Identify which cell holds the provided text, then report its [x, y] central coordinate. 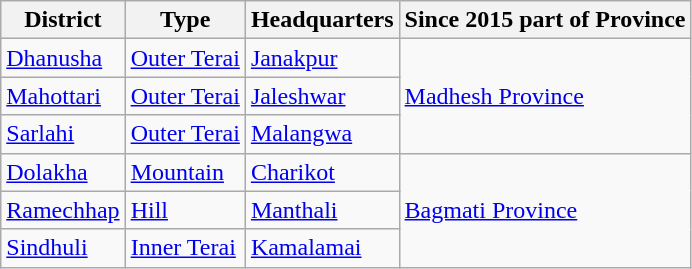
District [63, 20]
Malangwa [322, 134]
Sarlahi [63, 134]
Sindhuli [63, 248]
Inner Terai [185, 248]
Bagmati Province [545, 210]
Kamalamai [322, 248]
Mahottari [63, 96]
Ramechhap [63, 210]
Janakpur [322, 58]
Dolakha [63, 172]
Type [185, 20]
Manthali [322, 210]
Charikot [322, 172]
Mountain [185, 172]
Madhesh Province [545, 96]
Since 2015 part of Province [545, 20]
Hill [185, 210]
Headquarters [322, 20]
Jaleshwar [322, 96]
Dhanusha [63, 58]
